Identify which cell holds the provided text, then report its [x, y] central coordinate. 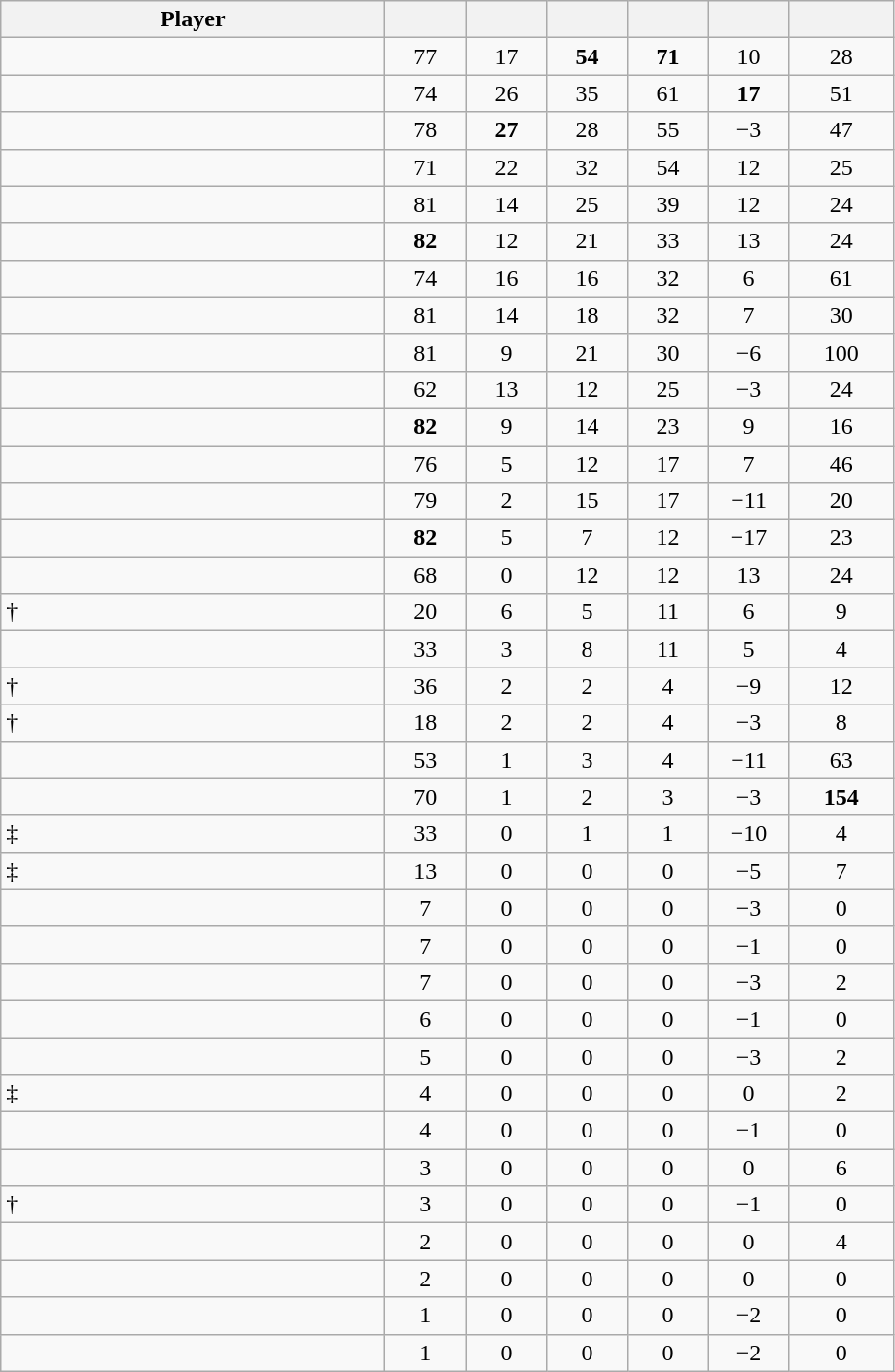
−5 [749, 871]
68 [426, 575]
55 [667, 130]
77 [426, 56]
46 [841, 464]
70 [426, 797]
−6 [749, 352]
39 [667, 204]
Player [193, 19]
−17 [749, 538]
−9 [749, 686]
47 [841, 130]
79 [426, 501]
76 [426, 464]
62 [426, 389]
35 [588, 93]
26 [506, 93]
−10 [749, 834]
27 [506, 130]
22 [506, 167]
100 [841, 352]
51 [841, 93]
78 [426, 130]
10 [749, 56]
63 [841, 760]
154 [841, 797]
53 [426, 760]
36 [426, 686]
15 [588, 501]
